Output the (x, y) coordinate of the center of the cell containing the given text.  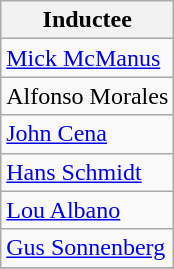
Inductee (88, 20)
Hans Schmidt (88, 172)
Mick McManus (88, 58)
Alfonso Morales (88, 96)
Gus Sonnenberg (88, 248)
John Cena (88, 134)
Lou Albano (88, 210)
